Find where the given text appears and provide that cell's center as (X, Y) coordinate. 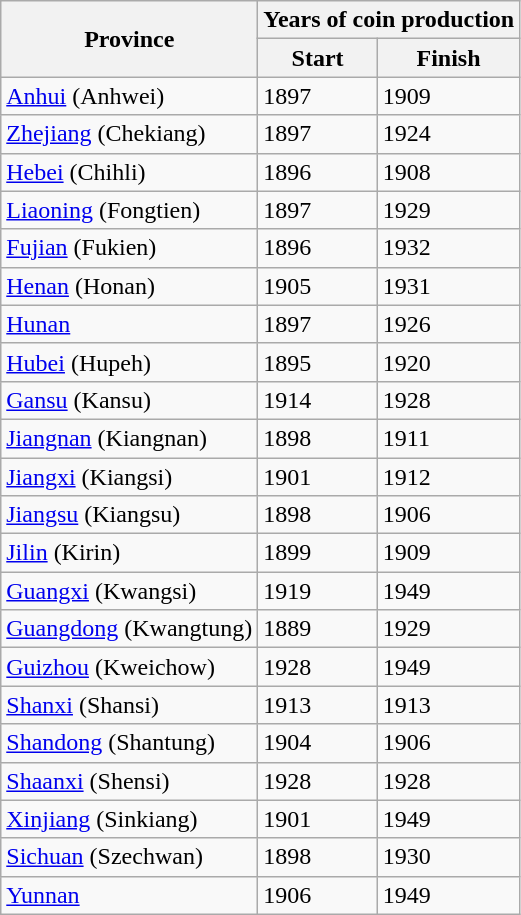
Shandong (Shantung) (130, 743)
1904 (318, 743)
Jiangxi (Kiangsi) (130, 477)
Sichuan (Szechwan) (130, 857)
1924 (448, 134)
Hubei (Hupeh) (130, 362)
1905 (318, 286)
Fujian (Fukien) (130, 248)
Jiangnan (Kiangnan) (130, 438)
1926 (448, 324)
Zhejiang (Chekiang) (130, 134)
Guangdong (Kwangtung) (130, 629)
1920 (448, 362)
Guizhou (Kweichow) (130, 667)
1911 (448, 438)
Hunan (130, 324)
Jiangsu (Kiangsu) (130, 515)
Guangxi (Kwangsi) (130, 591)
Yunnan (130, 895)
Gansu (Kansu) (130, 400)
Years of coin production (389, 20)
Shaanxi (Shensi) (130, 781)
1912 (448, 477)
Anhui (Anhwei) (130, 96)
1919 (318, 591)
1930 (448, 857)
1931 (448, 286)
Province (130, 39)
Jilin (Kirin) (130, 553)
Start (318, 58)
Liaoning (Fongtien) (130, 210)
Henan (Honan) (130, 286)
1889 (318, 629)
1895 (318, 362)
1932 (448, 248)
Hebei (Chihli) (130, 172)
1899 (318, 553)
1908 (448, 172)
Shanxi (Shansi) (130, 705)
Xinjiang (Sinkiang) (130, 819)
Finish (448, 58)
1914 (318, 400)
